Capture the cell that displays the provided text and extract its (X, Y) central coordinate. 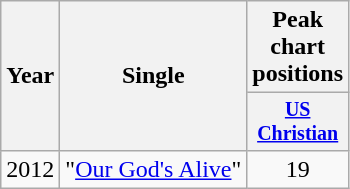
"Our God's Alive" (154, 169)
Single (154, 76)
US Christian (298, 122)
Peak chart positions (298, 47)
Year (30, 76)
19 (298, 169)
2012 (30, 169)
